Output the (X, Y) coordinate of the center of the cell containing the given text.  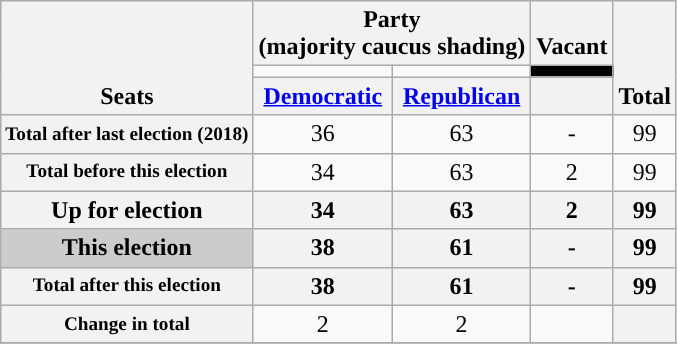
Vacant (572, 34)
Party (majority caucus shading) (392, 34)
Seats (127, 58)
Total after this election (127, 286)
Democratic (323, 96)
Total (645, 58)
Total before this election (127, 172)
Republican (461, 96)
Up for election (127, 210)
36 (323, 134)
Total after last election (2018) (127, 134)
Change in total (127, 324)
This election (127, 248)
